Capture the cell that displays the provided text and extract its (x, y) central coordinate. 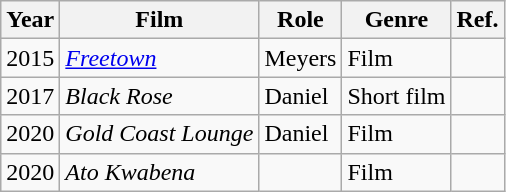
Ato Kwabena (160, 172)
Ref. (478, 20)
Genre (396, 20)
2015 (30, 58)
Gold Coast Lounge (160, 134)
2017 (30, 96)
Black Rose (160, 96)
Meyers (300, 58)
Year (30, 20)
Freetown (160, 58)
Role (300, 20)
Short film (396, 96)
